Return the [X, Y] coordinate for the center point of the cell that contains the specified text.  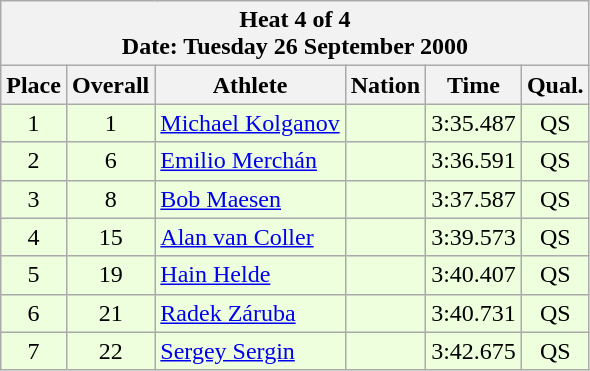
Nation [385, 85]
22 [110, 351]
Place [34, 85]
3:40.731 [474, 313]
Emilio Merchán [250, 161]
2 [34, 161]
7 [34, 351]
21 [110, 313]
19 [110, 275]
3:35.487 [474, 123]
Time [474, 85]
Alan van Coller [250, 237]
15 [110, 237]
3 [34, 199]
8 [110, 199]
4 [34, 237]
3:40.407 [474, 275]
Hain Helde [250, 275]
Radek Záruba [250, 313]
3:39.573 [474, 237]
Athlete [250, 85]
Overall [110, 85]
Bob Maesen [250, 199]
3:37.587 [474, 199]
3:42.675 [474, 351]
5 [34, 275]
Qual. [555, 85]
Michael Kolganov [250, 123]
Heat 4 of 4 Date: Tuesday 26 September 2000 [295, 34]
3:36.591 [474, 161]
Sergey Sergin [250, 351]
